Search for the cell housing the specified text and yield its (X, Y) center coordinate. 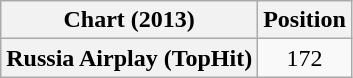
Position (305, 20)
Russia Airplay (TopHit) (130, 58)
172 (305, 58)
Chart (2013) (130, 20)
